Identify which cell holds the provided text, then report its [x, y] central coordinate. 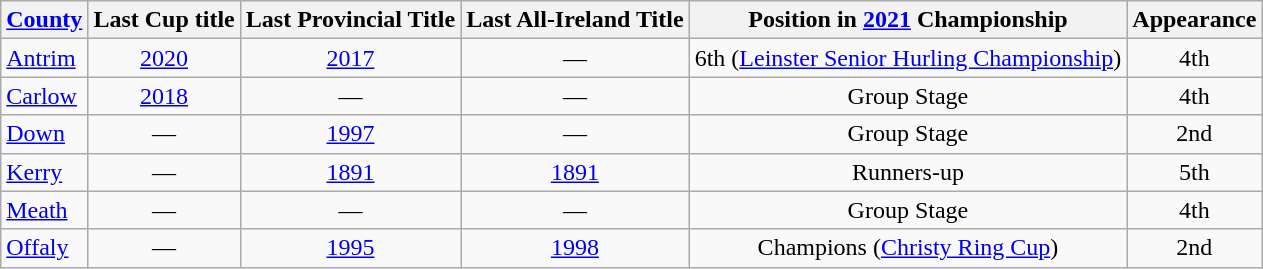
Carlow [44, 96]
Appearance [1194, 20]
Champions (Christy Ring Cup) [908, 248]
Runners-up [908, 172]
2020 [164, 58]
2018 [164, 96]
5th [1194, 172]
Down [44, 134]
Offaly [44, 248]
Kerry [44, 172]
Position in 2021 Championship [908, 20]
1998 [575, 248]
2017 [350, 58]
Last Provincial Title [350, 20]
Last Cup title [164, 20]
1995 [350, 248]
Meath [44, 210]
County [44, 20]
6th (Leinster Senior Hurling Championship) [908, 58]
1997 [350, 134]
Antrim [44, 58]
Last All-Ireland Title [575, 20]
